Extract the [x, y] coordinate from the center of the cell holding the provided text.  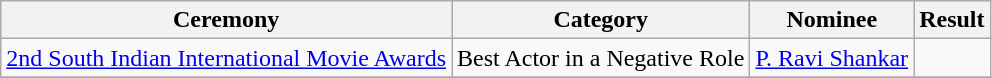
Result [952, 20]
Ceremony [226, 20]
2nd South Indian International Movie Awards [226, 58]
Category [601, 20]
P. Ravi Shankar [832, 58]
Nominee [832, 20]
Best Actor in a Negative Role [601, 58]
